Return (x, y) of the center of cell containing provided text 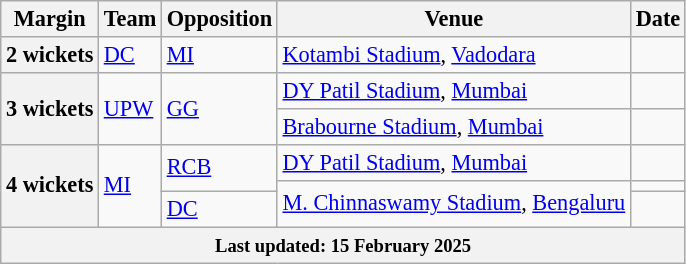
Team (130, 19)
GG (219, 108)
Brabourne Stadium, Mumbai (454, 126)
2 wickets (50, 55)
Last updated: 15 February 2025 (344, 244)
M. Chinnaswamy Stadium, Bengaluru (454, 203)
Date (658, 19)
Opposition (219, 19)
UPW (130, 108)
3 wickets (50, 108)
Venue (454, 19)
Kotambi Stadium, Vadodara (454, 55)
Margin (50, 19)
4 wickets (50, 185)
RCB (219, 167)
